Capture the cell that displays the provided text and extract its (X, Y) central coordinate. 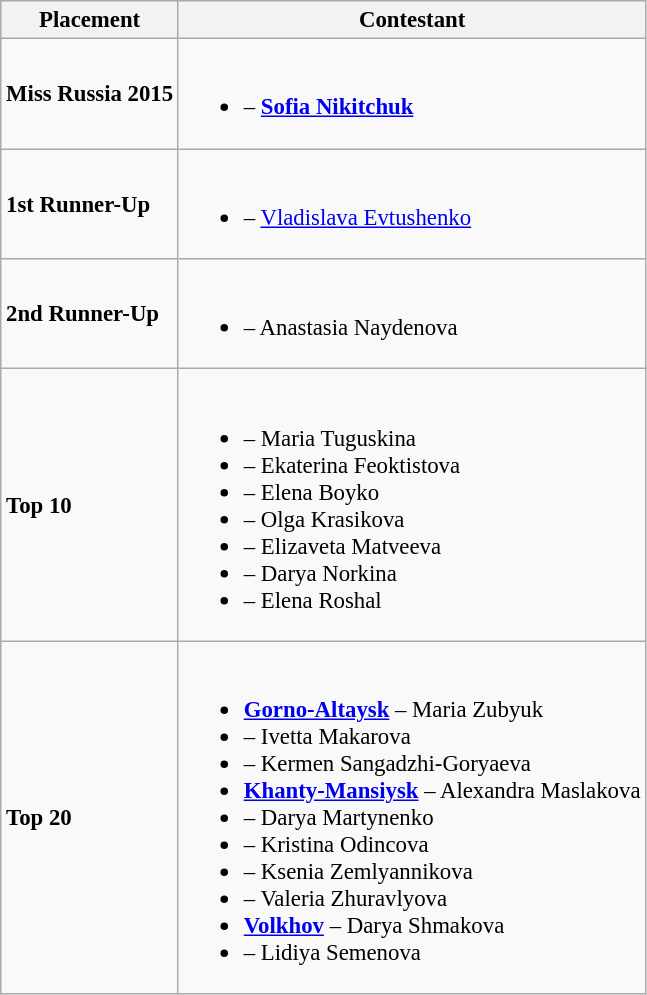
Placement (90, 20)
Top 10 (90, 505)
2nd Runner-Up (90, 314)
1st Runner-Up (90, 204)
Miss Russia 2015 (90, 94)
– Anastasia Naydenova (412, 314)
– Maria Tuguskina – Ekaterina Feoktistova – Elena Boyko – Olga Krasikova – Elizaveta Matveeva – Darya Norkina – Elena Roshal (412, 505)
– Sofia Nikitchuk (412, 94)
Top 20 (90, 818)
– Vladislava Evtushenko (412, 204)
Contestant (412, 20)
